Extract the (x, y) coordinate from the center of the cell holding the provided text.  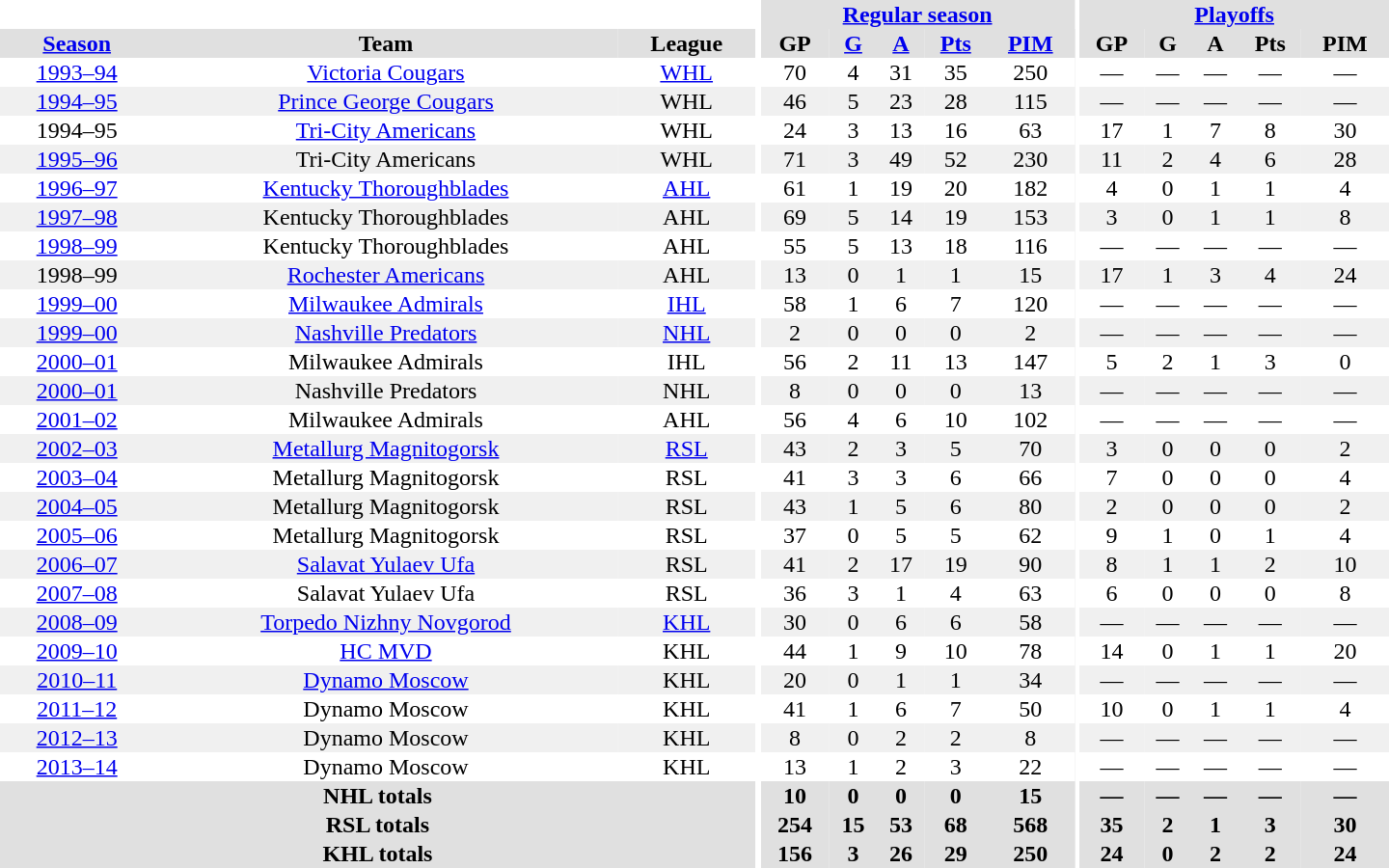
RSL totals (378, 825)
NHL totals (378, 796)
KHL totals (378, 854)
16 (956, 130)
80 (1030, 506)
53 (901, 825)
22 (1030, 767)
55 (795, 246)
147 (1030, 362)
568 (1030, 825)
Season (77, 43)
2010–11 (77, 680)
78 (1030, 651)
37 (795, 535)
2006–07 (77, 564)
182 (1030, 188)
254 (795, 825)
League (687, 43)
Rochester Americans (386, 275)
52 (956, 159)
1996–97 (77, 188)
66 (1030, 477)
115 (1030, 101)
Victoria Cougars (386, 72)
2002–03 (77, 448)
69 (795, 217)
2007–08 (77, 593)
Prince George Cougars (386, 101)
31 (901, 72)
2008–09 (77, 622)
2005–06 (77, 535)
36 (795, 593)
2003–04 (77, 477)
Team (386, 43)
HC MVD (386, 651)
Regular season (916, 14)
120 (1030, 304)
230 (1030, 159)
46 (795, 101)
Torpedo Nizhny Novgorod (386, 622)
26 (901, 854)
44 (795, 651)
2009–10 (77, 651)
2012–13 (77, 738)
61 (795, 188)
2011–12 (77, 709)
2013–14 (77, 767)
2004–05 (77, 506)
1997–98 (77, 217)
102 (1030, 420)
62 (1030, 535)
23 (901, 101)
Playoffs (1235, 14)
18 (956, 246)
29 (956, 854)
2001–02 (77, 420)
1993–94 (77, 72)
116 (1030, 246)
1995–96 (77, 159)
153 (1030, 217)
50 (1030, 709)
34 (1030, 680)
90 (1030, 564)
49 (901, 159)
68 (956, 825)
156 (795, 854)
71 (795, 159)
